Return (x, y) of the center of cell containing provided text 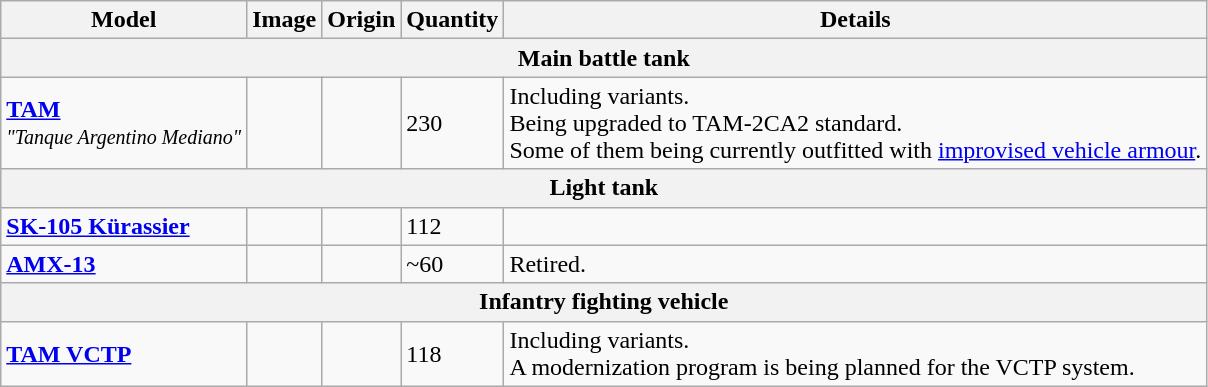
230 (452, 123)
Image (284, 20)
Light tank (604, 188)
Including variants.Being upgraded to TAM-2CA2 standard.Some of them being currently outfitted with improvised vehicle armour. (856, 123)
Quantity (452, 20)
SK-105 Kürassier (124, 226)
Origin (362, 20)
Including variants.A modernization program is being planned for the VCTP system. (856, 354)
Main battle tank (604, 58)
TAM"Tanque Argentino Mediano" (124, 123)
112 (452, 226)
118 (452, 354)
Infantry fighting vehicle (604, 302)
AMX-13 (124, 264)
TAM VCTP (124, 354)
Details (856, 20)
Retired. (856, 264)
~60 (452, 264)
Model (124, 20)
